For the text-containing cell, return its midpoint in (X, Y) coordinate format. 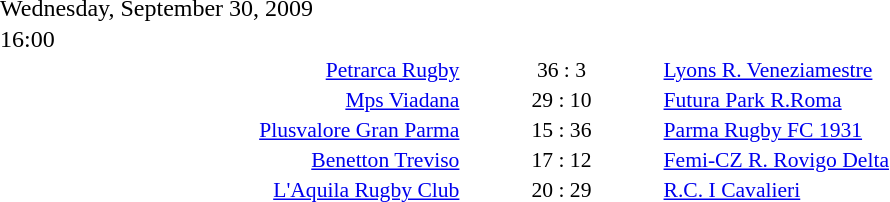
17 : 12 (561, 160)
15 : 36 (561, 130)
29 : 10 (561, 100)
36 : 3 (561, 70)
